Find where the given text appears and provide that cell's center as [x, y] coordinate. 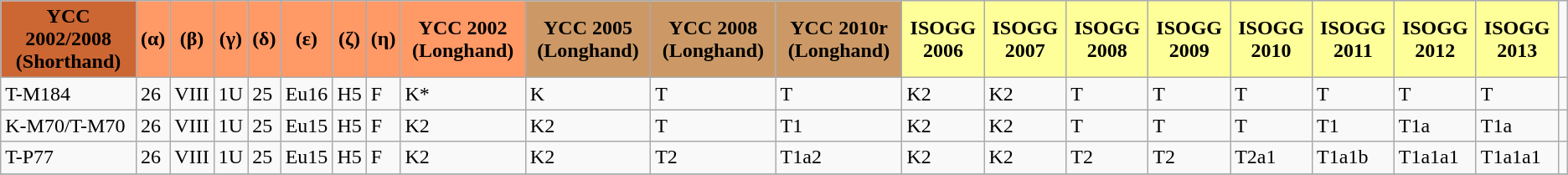
ISOGG 2010 [1271, 39]
YCC 2010r (Longhand) [839, 39]
K-M70/T-M70 [69, 126]
Eu16 [307, 94]
ISOGG 2011 [1354, 39]
ISOGG 2007 [1025, 39]
T1a2 [839, 157]
T2a1 [1271, 157]
ISOGG 2006 [943, 39]
(β) [192, 39]
T-P77 [69, 157]
YCC 2005 (Longhand) [588, 39]
(γ) [230, 39]
YCC 2008 (Longhand) [714, 39]
(η) [384, 39]
K [588, 94]
ISOGG 2008 [1107, 39]
T1a1b [1354, 157]
ISOGG 2009 [1189, 39]
T-M184 [69, 94]
(ζ) [349, 39]
(ε) [307, 39]
ISOGG 2013 [1517, 39]
YCC 2002/2008 (Shorthand) [69, 39]
ISOGG 2012 [1435, 39]
K* [462, 94]
(δ) [265, 39]
YCC 2002 (Longhand) [462, 39]
(α) [152, 39]
